Locate the cell with the specified text and output its (x, y) center coordinate. 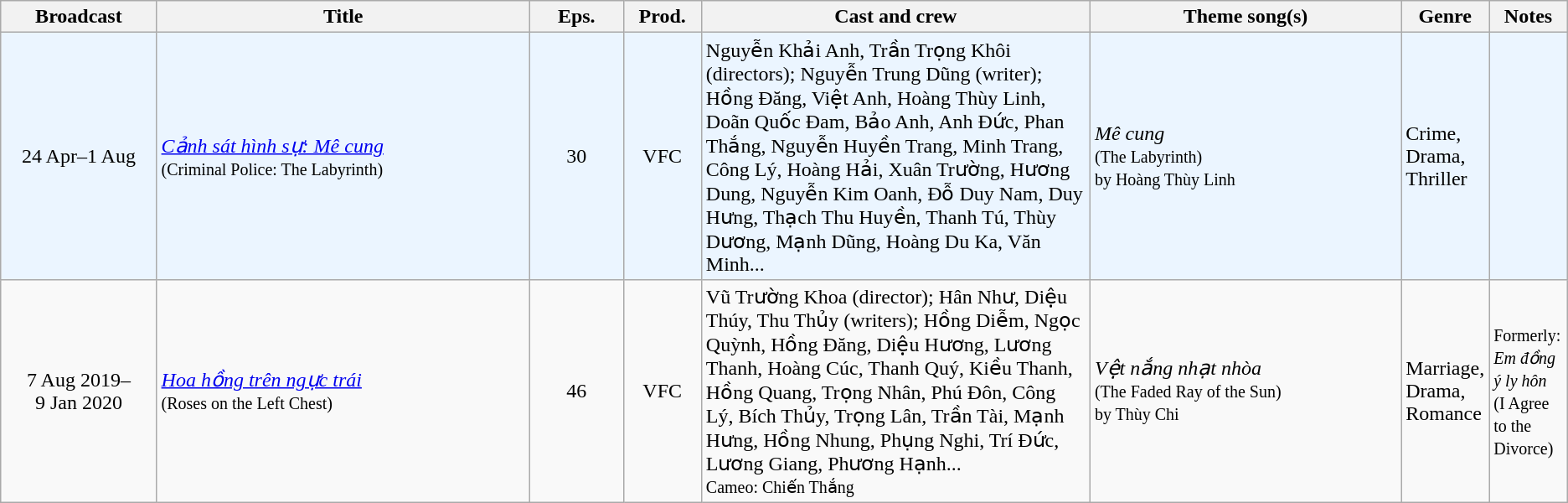
Crime, Drama, Thriller (1446, 156)
Cảnh sát hình sự: Mê cung (Criminal Police: The Labyrinth) (343, 156)
Eps. (576, 17)
24 Apr–1 Aug (79, 156)
Cast and crew (895, 17)
Hoa hồng trên ngực trái (Roses on the Left Chest) (343, 391)
Mê cung (The Labyrinth)by Hoàng Thùy Linh (1245, 156)
30 (576, 156)
Formerly: Em đồng ý ly hôn(I Agree to the Divorce) (1529, 391)
Theme song(s) (1245, 17)
Broadcast (79, 17)
46 (576, 391)
Marriage, Drama, Romance (1446, 391)
Title (343, 17)
Notes (1529, 17)
Genre (1446, 17)
7 Aug 2019–9 Jan 2020 (79, 391)
Prod. (662, 17)
Vệt nắng nhạt nhòa (The Faded Ray of the Sun)by Thùy Chi (1245, 391)
